Detect which cell encompasses the target text, then output its (X, Y) center coordinate. 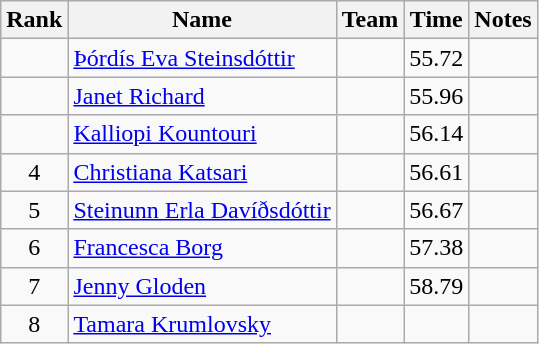
Francesca Borg (202, 248)
7 (34, 286)
Jenny Gloden (202, 286)
56.61 (436, 172)
5 (34, 210)
Steinunn Erla Davíðsdóttir (202, 210)
Janet Richard (202, 96)
Kalliopi Kountouri (202, 134)
Time (436, 20)
56.14 (436, 134)
58.79 (436, 286)
6 (34, 248)
57.38 (436, 248)
56.67 (436, 210)
Team (370, 20)
Rank (34, 20)
55.72 (436, 58)
Christiana Katsari (202, 172)
4 (34, 172)
Name (202, 20)
8 (34, 324)
55.96 (436, 96)
Þórdís Eva Steinsdóttir (202, 58)
Tamara Krumlovsky (202, 324)
Notes (503, 20)
